Pinpoint the cell where the given text exists, returning its [X, Y] midpoint coordinate. 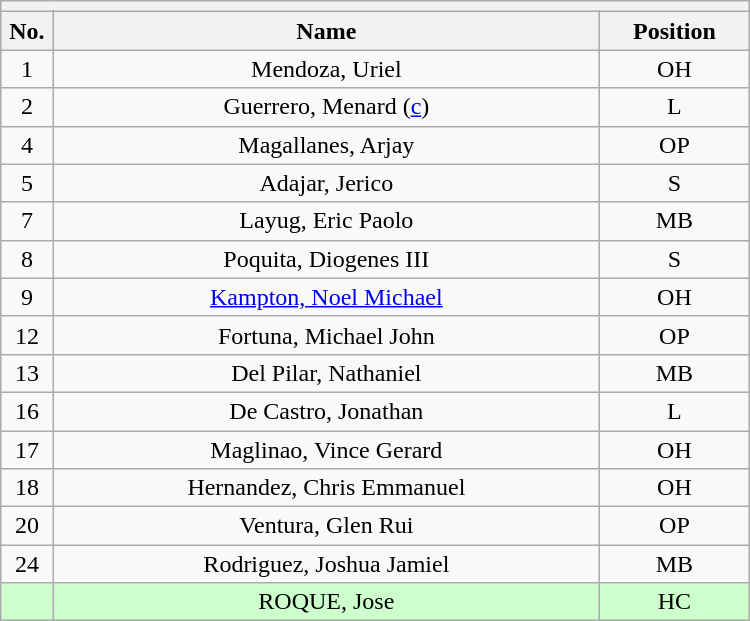
Poquita, Diogenes III [326, 259]
Maglinao, Vince Gerard [326, 449]
ROQUE, Jose [326, 602]
Adajar, Jerico [326, 183]
Hernandez, Chris Emmanuel [326, 488]
Rodriguez, Joshua Jamiel [326, 564]
20 [27, 526]
2 [27, 107]
Fortuna, Michael John [326, 335]
Guerrero, Menard (c) [326, 107]
Layug, Eric Paolo [326, 221]
9 [27, 297]
4 [27, 145]
Ventura, Glen Rui [326, 526]
Mendoza, Uriel [326, 69]
18 [27, 488]
Del Pilar, Nathaniel [326, 373]
5 [27, 183]
Magallanes, Arjay [326, 145]
Kampton, Noel Michael [326, 297]
Position [675, 31]
16 [27, 411]
HC [675, 602]
Name [326, 31]
12 [27, 335]
De Castro, Jonathan [326, 411]
1 [27, 69]
17 [27, 449]
8 [27, 259]
13 [27, 373]
No. [27, 31]
7 [27, 221]
24 [27, 564]
